For the text-containing cell, return its midpoint in (x, y) coordinate format. 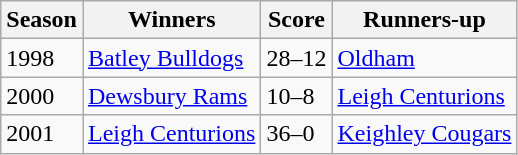
10–8 (296, 96)
Dewsbury Rams (171, 96)
Winners (171, 20)
1998 (42, 58)
2001 (42, 134)
2000 (42, 96)
Batley Bulldogs (171, 58)
Keighley Cougars (424, 134)
Season (42, 20)
Runners-up (424, 20)
Oldham (424, 58)
Score (296, 20)
36–0 (296, 134)
28–12 (296, 58)
